For the text-containing cell, return its midpoint in (X, Y) coordinate format. 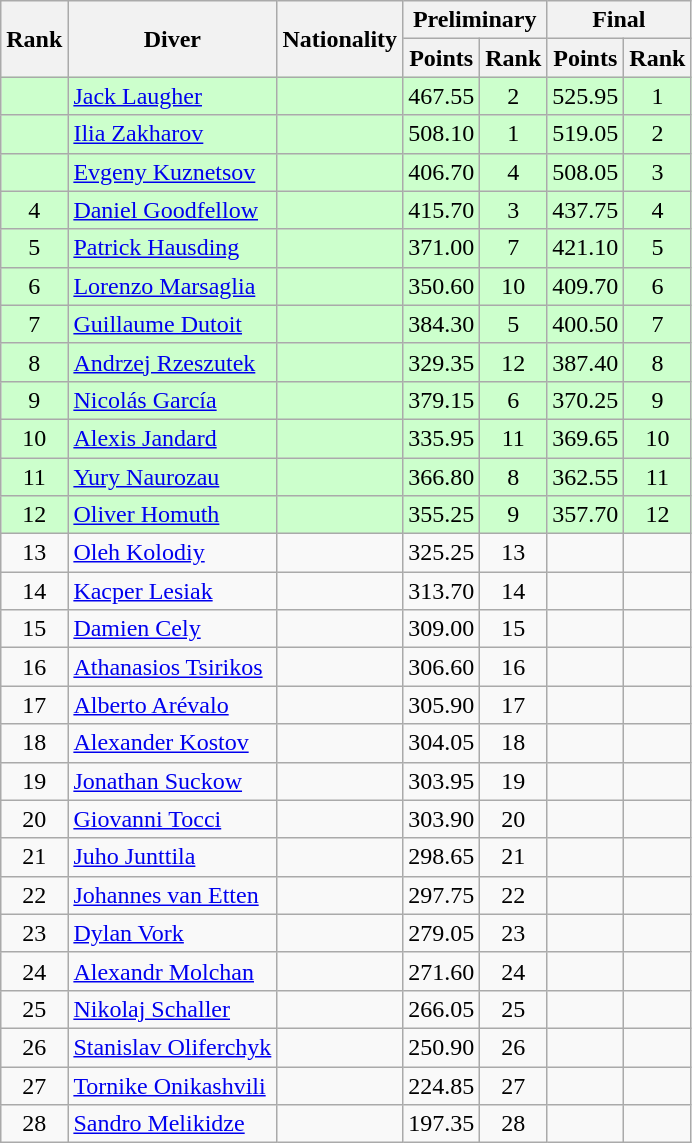
266.05 (442, 1009)
Diver (172, 39)
Daniel Goodfellow (172, 210)
519.05 (586, 134)
306.60 (442, 667)
Jonathan Suckow (172, 781)
Johannes van Etten (172, 895)
Sandro Melikidze (172, 1124)
Alexandr Molchan (172, 971)
409.70 (586, 286)
305.90 (442, 705)
357.70 (586, 515)
224.85 (442, 1085)
250.90 (442, 1047)
Jack Laugher (172, 96)
Alberto Arévalo (172, 705)
Damien Cely (172, 629)
Nicolás García (172, 400)
350.60 (442, 286)
369.65 (586, 438)
Preliminary (475, 20)
508.10 (442, 134)
371.00 (442, 248)
Tornike Onikashvili (172, 1085)
406.70 (442, 172)
Oleh Kolodiy (172, 553)
525.95 (586, 96)
Stanislav Oliferchyk (172, 1047)
329.35 (442, 362)
Guillaume Dutoit (172, 324)
Dylan Vork (172, 933)
Nationality (340, 39)
298.65 (442, 857)
Yury Naurozau (172, 477)
Andrzej Rzeszutek (172, 362)
Evgeny Kuznetsov (172, 172)
Juho Junttila (172, 857)
297.75 (442, 895)
362.55 (586, 477)
Nikolaj Schaller (172, 1009)
Alexander Kostov (172, 743)
Ilia Zakharov (172, 134)
415.70 (442, 210)
387.40 (586, 362)
303.95 (442, 781)
467.55 (442, 96)
Oliver Homuth (172, 515)
421.10 (586, 248)
400.50 (586, 324)
271.60 (442, 971)
355.25 (442, 515)
303.90 (442, 819)
508.05 (586, 172)
Giovanni Tocci (172, 819)
370.25 (586, 400)
Final (619, 20)
366.80 (442, 477)
Kacper Lesiak (172, 591)
325.25 (442, 553)
Lorenzo Marsaglia (172, 286)
Alexis Jandard (172, 438)
304.05 (442, 743)
Athanasios Tsirikos (172, 667)
437.75 (586, 210)
379.15 (442, 400)
309.00 (442, 629)
197.35 (442, 1124)
279.05 (442, 933)
335.95 (442, 438)
384.30 (442, 324)
Patrick Hausding (172, 248)
313.70 (442, 591)
